Find where the given text appears and provide that cell's center as [X, Y] coordinate. 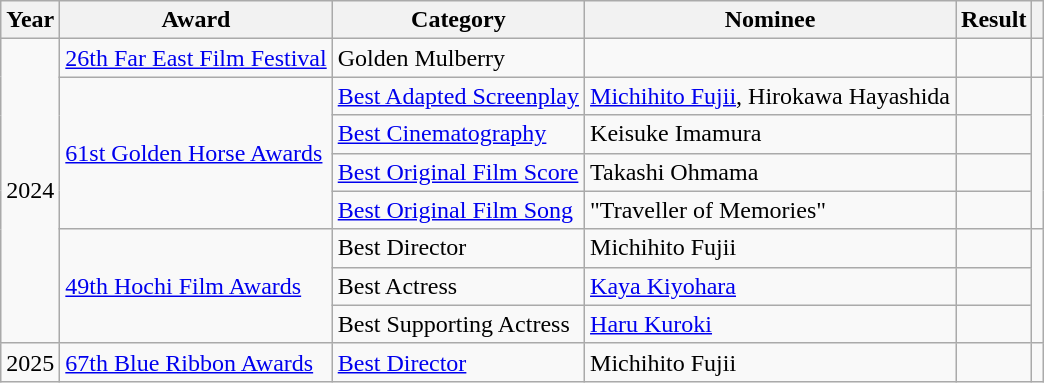
Category [458, 20]
Best Original Film Song [458, 210]
2024 [30, 191]
Best Actress [458, 286]
67th Blue Ribbon Awards [196, 362]
Takashi Ohmama [770, 172]
Keisuke Imamura [770, 134]
2025 [30, 362]
49th Hochi Film Awards [196, 286]
Best Original Film Score [458, 172]
Michihito Fujii, Hirokawa Hayashida [770, 96]
Kaya Kiyohara [770, 286]
Result [994, 20]
Nominee [770, 20]
Best Cinematography [458, 134]
61st Golden Horse Awards [196, 153]
"Traveller of Memories" [770, 210]
Award [196, 20]
Haru Kuroki [770, 324]
Year [30, 20]
Best Supporting Actress [458, 324]
Golden Mulberry [458, 58]
26th Far East Film Festival [196, 58]
Best Adapted Screenplay [458, 96]
